Identify which cell holds the provided text, then report its (x, y) central coordinate. 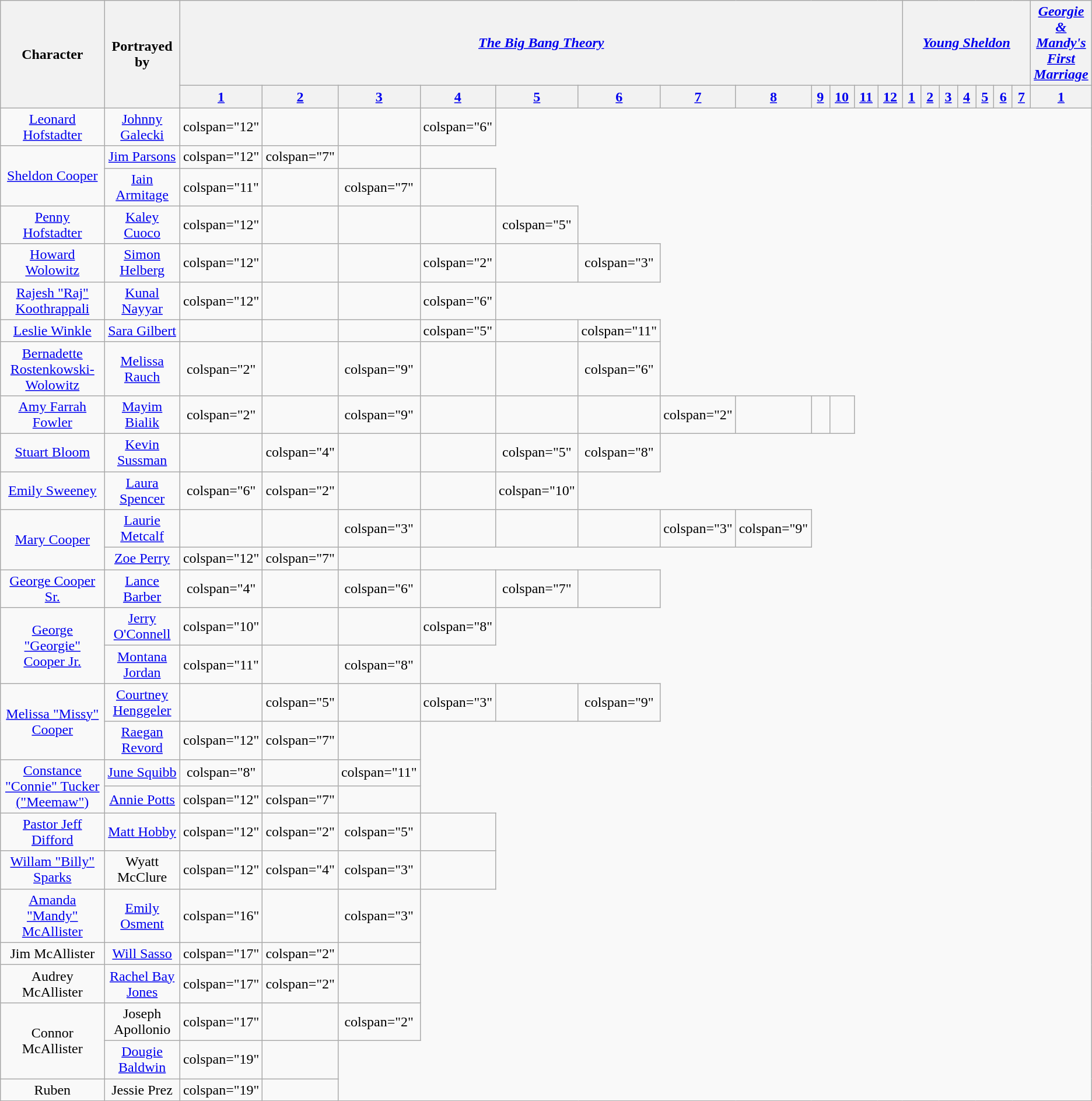
Zoe Perry (142, 559)
Audrey McAllister (52, 983)
Emily Osment (142, 916)
10 (842, 97)
Kunal Nayyar (142, 301)
Amy Farrah Fowler (52, 414)
Portrayed by (142, 54)
Lance Barber (142, 589)
Ruben (52, 1090)
Willam "Billy" Sparks (52, 870)
Dougie Baldwin (142, 1059)
The Big Bang Theory (541, 43)
Wyatt McClure (142, 870)
Georgie & Mandy's First Marriage (1062, 43)
Courtney Henggeler (142, 702)
Matt Hobby (142, 832)
George Cooper Sr. (52, 589)
12 (890, 97)
Connor McAllister (52, 1040)
Rachel Bay Jones (142, 983)
Joseph Apollonio (142, 1022)
June Squibb (142, 773)
Laura Spencer (142, 490)
Jim Parsons (142, 157)
Mayim Bialik (142, 414)
Constance "Connie" Tucker ("Meemaw") (52, 786)
Kevin Sussman (142, 453)
Jim McAllister (52, 953)
Montana Jordan (142, 665)
Sara Gilbert (142, 331)
Annie Potts (142, 800)
Howard Wolowitz (52, 262)
George "Georgie" Cooper Jr. (52, 646)
11 (866, 97)
9 (820, 97)
Leslie Winkle (52, 331)
Johnny Galecki (142, 127)
Iain Armitage (142, 187)
Will Sasso (142, 953)
Character (52, 54)
Young Sheldon (967, 43)
colspan="16" (221, 916)
Raegan Revord (142, 741)
Leonard Hofstadter (52, 127)
8 (773, 97)
Kaley Cuoco (142, 225)
Jessie Prez (142, 1090)
Melissa Rauch (142, 369)
Emily Sweeney (52, 490)
Stuart Bloom (52, 453)
Sheldon Cooper (52, 176)
Melissa "Missy" Cooper (52, 721)
Penny Hofstadter (52, 225)
Simon Helberg (142, 262)
Mary Cooper (52, 540)
Jerry O'Connell (142, 626)
Amanda "Mandy" McAllister (52, 916)
Rajesh "Raj" Koothrappali (52, 301)
Laurie Metcalf (142, 528)
Pastor Jeff Difford (52, 832)
Bernadette Rostenkowski-Wolowitz (52, 369)
